From the cell containing the given text, extract its center point as [X, Y] coordinate. 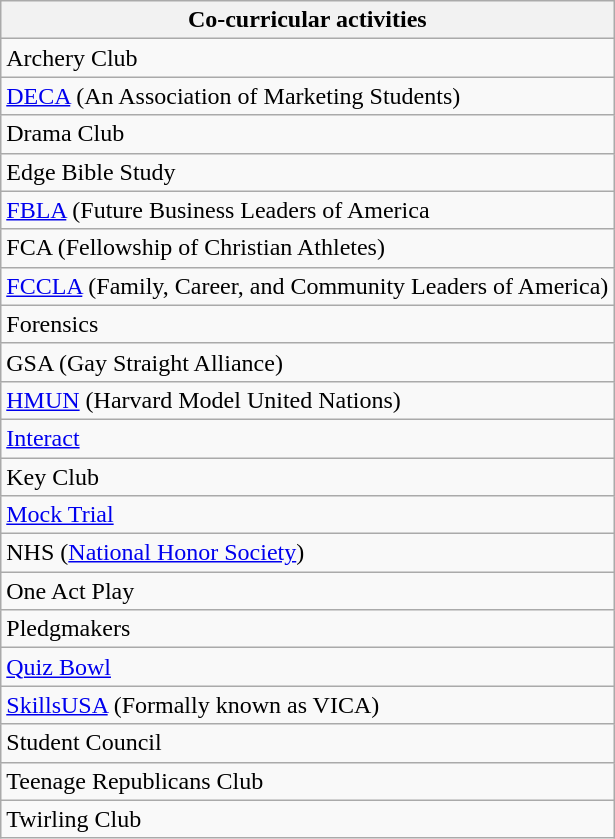
Interact [308, 438]
FCCLA (Family, Career, and Community Leaders of America) [308, 286]
Co-curricular activities [308, 20]
Quiz Bowl [308, 667]
One Act Play [308, 591]
Twirling Club [308, 819]
FBLA (Future Business Leaders of America [308, 210]
Forensics [308, 324]
DECA (An Association of Marketing Students) [308, 96]
Drama Club [308, 134]
Pledgmakers [308, 629]
Edge Bible Study [308, 172]
GSA (Gay Straight Alliance) [308, 362]
Student Council [308, 743]
FCA (Fellowship of Christian Athletes) [308, 248]
Key Club [308, 477]
HMUN (Harvard Model United Nations) [308, 400]
SkillsUSA (Formally known as VICA) [308, 705]
Archery Club [308, 58]
Mock Trial [308, 515]
Teenage Republicans Club [308, 781]
NHS (National Honor Society) [308, 553]
